From the cell containing the given text, extract its center point as (X, Y) coordinate. 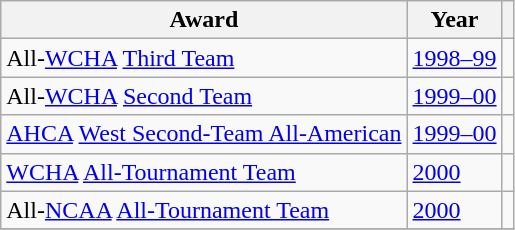
All-NCAA All-Tournament Team (204, 210)
WCHA All-Tournament Team (204, 172)
AHCA West Second-Team All-American (204, 134)
All-WCHA Second Team (204, 96)
Award (204, 20)
Year (454, 20)
All-WCHA Third Team (204, 58)
1998–99 (454, 58)
